Extract the [x, y] coordinate from the center of the cell holding the provided text.  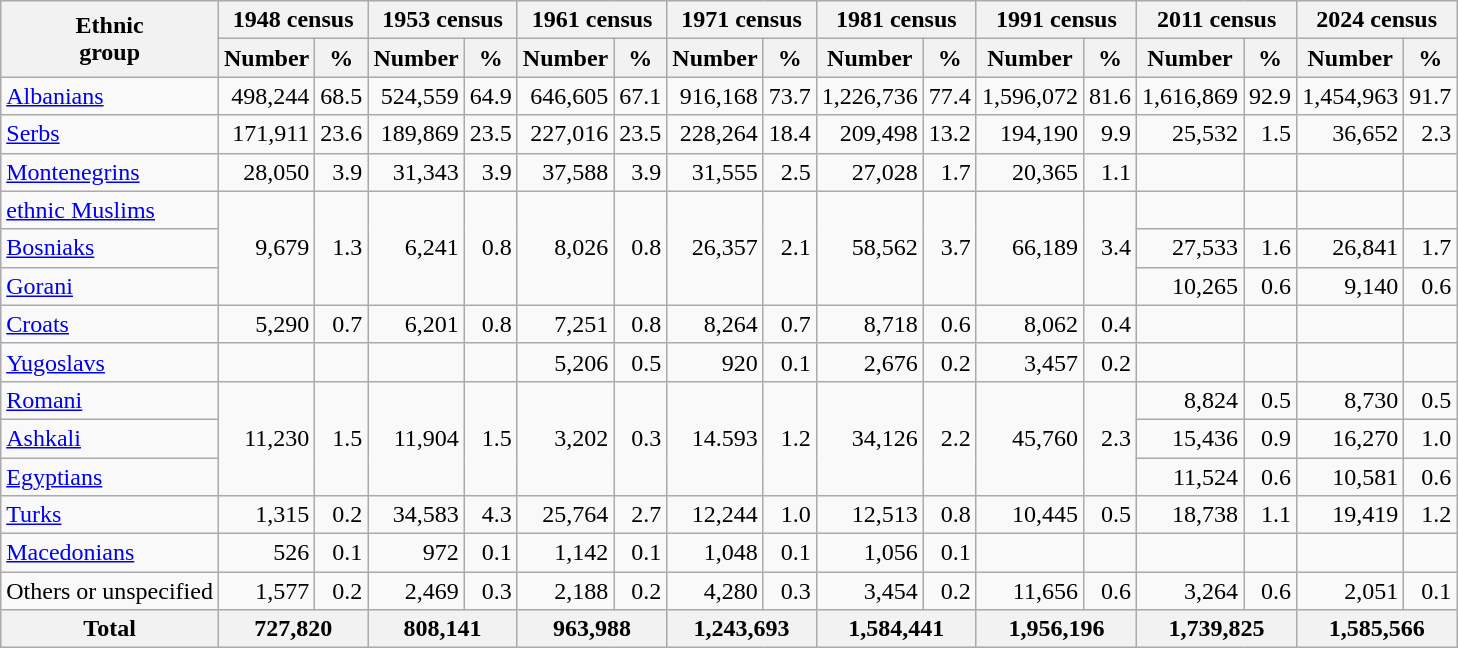
73.7 [790, 96]
1.6 [1270, 248]
8,824 [1190, 400]
Albanians [110, 96]
9,140 [1350, 286]
1,243,693 [742, 629]
1,585,566 [1377, 629]
Ethnicgroup [110, 39]
2.7 [640, 515]
Serbs [110, 134]
Total [110, 629]
1,315 [266, 515]
11,230 [266, 438]
15,436 [1190, 438]
8,718 [870, 324]
9,679 [266, 248]
66,189 [1030, 248]
12,513 [870, 515]
10,265 [1190, 286]
963,988 [592, 629]
14.593 [715, 438]
Romani [110, 400]
11,656 [1030, 591]
3,202 [565, 438]
31,343 [416, 172]
1971 census [742, 20]
1991 census [1056, 20]
28,050 [266, 172]
228,264 [715, 134]
2011 census [1217, 20]
Turks [110, 515]
31,555 [715, 172]
2.1 [790, 248]
26,357 [715, 248]
1,226,736 [870, 96]
91.7 [1430, 96]
18.4 [790, 134]
916,168 [715, 96]
498,244 [266, 96]
ethnic Muslims [110, 210]
1961 census [592, 20]
11,904 [416, 438]
3.7 [950, 248]
5,290 [266, 324]
0.9 [1270, 438]
1,142 [565, 553]
2024 census [1377, 20]
209,498 [870, 134]
Macedonians [110, 553]
10,581 [1350, 477]
18,738 [1190, 515]
27,028 [870, 172]
8,730 [1350, 400]
45,760 [1030, 438]
Others or unspecified [110, 591]
3,457 [1030, 362]
26,841 [1350, 248]
25,764 [565, 515]
10,445 [1030, 515]
808,141 [442, 629]
8,264 [715, 324]
1,596,072 [1030, 96]
Egyptians [110, 477]
2.2 [950, 438]
Montenegrins [110, 172]
20,365 [1030, 172]
19,419 [1350, 515]
Ashkali [110, 438]
920 [715, 362]
1,584,441 [896, 629]
13.2 [950, 134]
25,532 [1190, 134]
34,126 [870, 438]
2.5 [790, 172]
81.6 [1110, 96]
12,244 [715, 515]
6,201 [416, 324]
194,190 [1030, 134]
646,605 [565, 96]
2,188 [565, 591]
2,051 [1350, 591]
2,676 [870, 362]
227,016 [565, 134]
526 [266, 553]
6,241 [416, 248]
11,524 [1190, 477]
3,264 [1190, 591]
Croats [110, 324]
92.9 [1270, 96]
8,026 [565, 248]
1,056 [870, 553]
34,583 [416, 515]
64.9 [490, 96]
3,454 [870, 591]
524,559 [416, 96]
77.4 [950, 96]
Yugoslavs [110, 362]
Gorani [110, 286]
36,652 [1350, 134]
1,577 [266, 591]
1948 census [292, 20]
189,869 [416, 134]
23.6 [342, 134]
68.5 [342, 96]
171,911 [266, 134]
972 [416, 553]
1981 census [896, 20]
1,048 [715, 553]
8,062 [1030, 324]
2,469 [416, 591]
1,616,869 [1190, 96]
1.3 [342, 248]
16,270 [1350, 438]
0.4 [1110, 324]
27,533 [1190, 248]
1,739,825 [1217, 629]
727,820 [292, 629]
1,454,963 [1350, 96]
3.4 [1110, 248]
5,206 [565, 362]
4,280 [715, 591]
7,251 [565, 324]
1953 census [442, 20]
9.9 [1110, 134]
58,562 [870, 248]
37,588 [565, 172]
67.1 [640, 96]
4.3 [490, 515]
Bosniaks [110, 248]
1,956,196 [1056, 629]
